Extract the (X, Y) coordinate from the center of the cell holding the provided text.  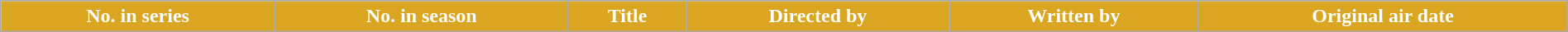
Original air date (1383, 16)
Written by (1073, 16)
No. in series (138, 16)
No. in season (422, 16)
Title (627, 16)
Directed by (818, 16)
